Determine the [X, Y] coordinate at the center of the cell enclosing the given text.  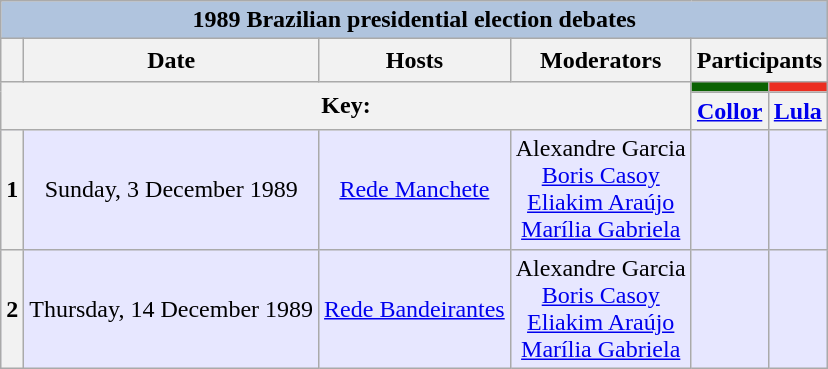
Sunday, 3 December 1989 [172, 190]
2 [12, 308]
Thursday, 14 December 1989 [172, 308]
Key: [346, 106]
Rede Manchete [415, 190]
Lula [798, 111]
Participants [759, 60]
Date [172, 60]
Hosts [415, 60]
1 [12, 190]
Collor [730, 111]
Moderators [600, 60]
1989 Brazilian presidential election debates [414, 20]
Rede Bandeirantes [415, 308]
